Detect which cell encompasses the target text, then output its [X, Y] center coordinate. 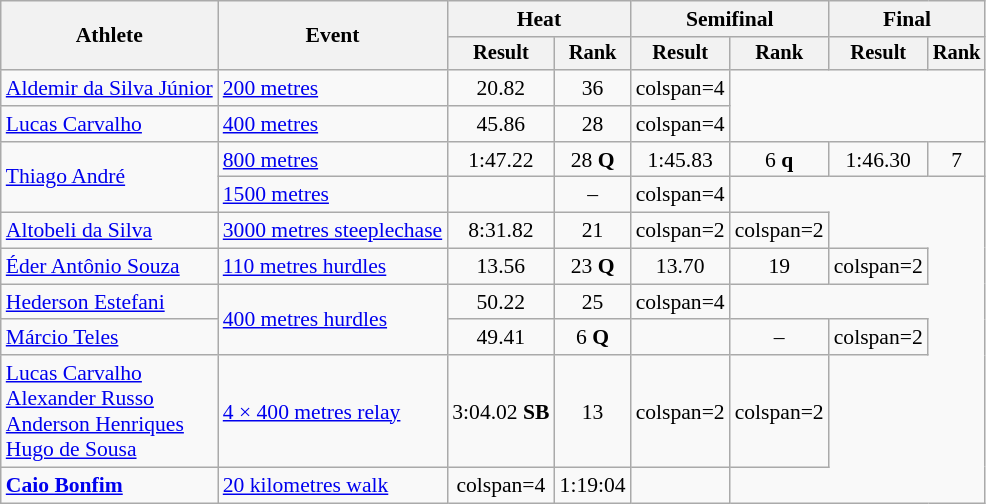
Lucas Carvalho [110, 124]
Hederson Estefani [110, 302]
6 Q [593, 338]
Event [333, 36]
36 [593, 88]
21 [593, 231]
3000 metres steeplechase [333, 231]
25 [593, 302]
200 metres [333, 88]
28 [593, 124]
Altobeli da Silva [110, 231]
49.41 [500, 338]
Athlete [110, 36]
Márcio Teles [110, 338]
28 Q [593, 160]
400 metres [333, 124]
3:04.02 SB [500, 411]
Final [908, 19]
1:46.30 [878, 160]
20 kilometres walk [333, 486]
13 [593, 411]
400 metres hurdles [333, 320]
19 [780, 267]
1:45.83 [680, 160]
7 [957, 160]
13.56 [500, 267]
Thiago André [110, 178]
8:31.82 [500, 231]
1:19:04 [593, 486]
6 q [780, 160]
4 × 400 metres relay [333, 411]
23 Q [593, 267]
20.82 [500, 88]
45.86 [500, 124]
1:47.22 [500, 160]
Semifinal [730, 19]
110 metres hurdles [333, 267]
Aldemir da Silva Júnior [110, 88]
800 metres [333, 160]
13.70 [680, 267]
50.22 [500, 302]
Lucas CarvalhoAlexander RussoAnderson HenriquesHugo de Sousa [110, 411]
Caio Bonfim [110, 486]
Éder Antônio Souza [110, 267]
1500 metres [333, 195]
Heat [538, 19]
